From the cell containing the given text, extract its center point as (x, y) coordinate. 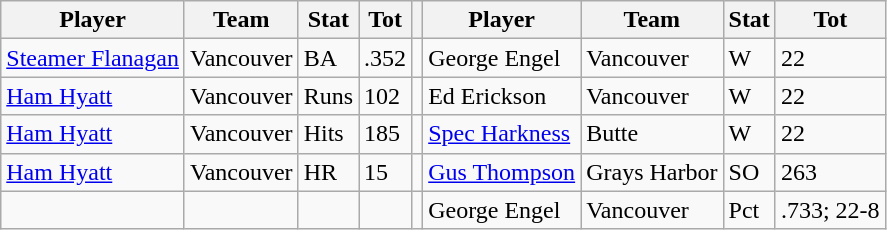
.733; 22-8 (830, 210)
.352 (386, 58)
SO (749, 172)
263 (830, 172)
Runs (328, 96)
Hits (328, 134)
Pct (749, 210)
102 (386, 96)
Grays Harbor (652, 172)
185 (386, 134)
Gus Thompson (502, 172)
HR (328, 172)
15 (386, 172)
Ed Erickson (502, 96)
BA (328, 58)
Spec Harkness (502, 134)
Steamer Flanagan (93, 58)
Butte (652, 134)
